Identify which cell holds the provided text, then report its [x, y] central coordinate. 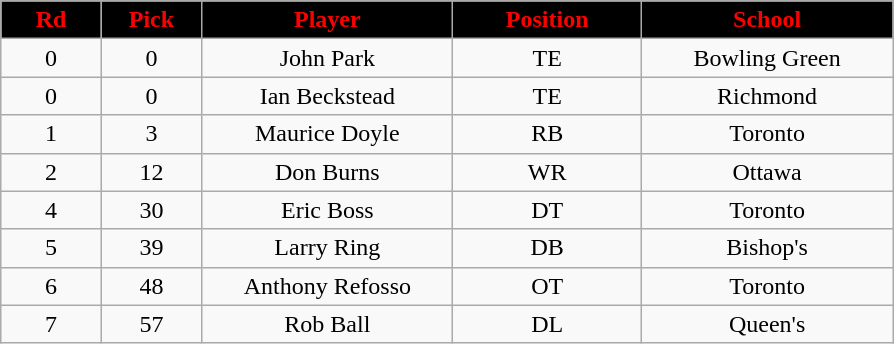
5 [51, 248]
Position [547, 20]
Maurice Doyle [328, 134]
Player [328, 20]
Eric Boss [328, 210]
WR [547, 172]
Ian Beckstead [328, 96]
3 [151, 134]
School [766, 20]
12 [151, 172]
Ottawa [766, 172]
John Park [328, 58]
Richmond [766, 96]
Rob Ball [328, 324]
Bowling Green [766, 58]
Rd [51, 20]
2 [51, 172]
RB [547, 134]
Larry Ring [328, 248]
48 [151, 286]
DL [547, 324]
1 [51, 134]
4 [51, 210]
Don Burns [328, 172]
Pick [151, 20]
DB [547, 248]
6 [51, 286]
Bishop's [766, 248]
57 [151, 324]
OT [547, 286]
Queen's [766, 324]
DT [547, 210]
30 [151, 210]
7 [51, 324]
Anthony Refosso [328, 286]
39 [151, 248]
